Pinpoint the cell where the given text exists, returning its (X, Y) midpoint coordinate. 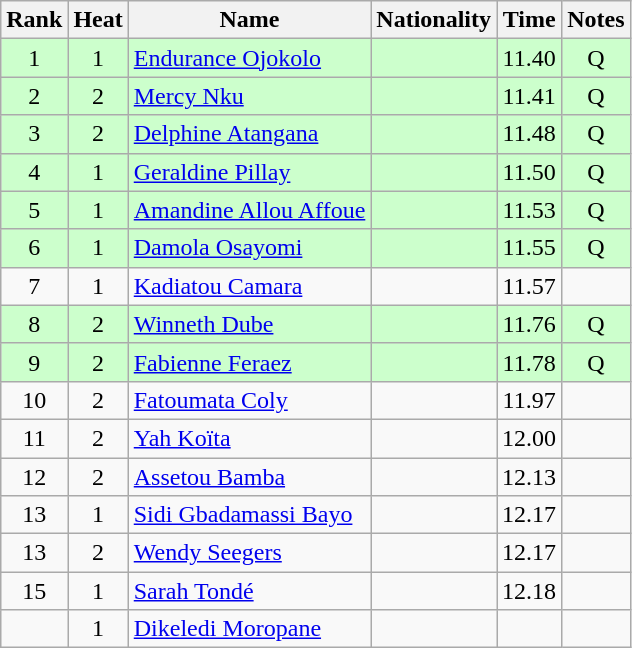
11.53 (530, 210)
Sarah Tondé (250, 591)
Amandine Allou Affoue (250, 210)
12.13 (530, 477)
11.48 (530, 134)
Heat (98, 20)
11.57 (530, 286)
8 (34, 324)
Assetou Bamba (250, 477)
11.50 (530, 172)
6 (34, 248)
3 (34, 134)
12.00 (530, 438)
11.41 (530, 96)
11.78 (530, 362)
Rank (34, 20)
Yah Koïta (250, 438)
11.55 (530, 248)
Sidi Gbadamassi Bayo (250, 515)
Nationality (434, 20)
Endurance Ojokolo (250, 58)
Mercy Nku (250, 96)
Notes (596, 20)
11 (34, 438)
11.40 (530, 58)
12 (34, 477)
Fatoumata Coly (250, 400)
Delphine Atangana (250, 134)
Time (530, 20)
Kadiatou Camara (250, 286)
Dikeledi Moropane (250, 629)
5 (34, 210)
Name (250, 20)
Damola Osayomi (250, 248)
Fabienne Feraez (250, 362)
Wendy Seegers (250, 553)
10 (34, 400)
9 (34, 362)
12.18 (530, 591)
Winneth Dube (250, 324)
Geraldine Pillay (250, 172)
11.97 (530, 400)
7 (34, 286)
4 (34, 172)
15 (34, 591)
11.76 (530, 324)
